Search for the cell housing the specified text and yield its (x, y) center coordinate. 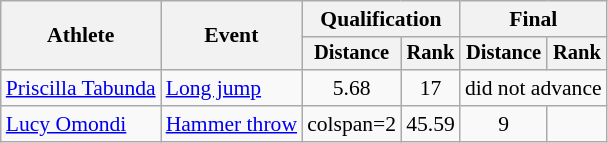
Hammer throw (232, 124)
Athlete (81, 36)
Long jump (232, 88)
Priscilla Tabunda (81, 88)
Lucy Omondi (81, 124)
45.59 (430, 124)
Qualification (381, 19)
Final (534, 19)
Event (232, 36)
17 (430, 88)
colspan=2 (352, 124)
5.68 (352, 88)
did not advance (534, 88)
9 (504, 124)
